For the text-containing cell, return its midpoint in (X, Y) coordinate format. 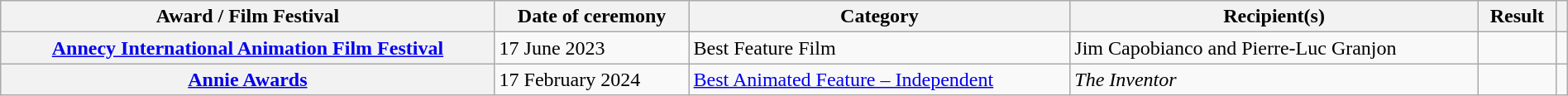
Jim Capobianco and Pierre-Luc Granjon (1274, 48)
Best Animated Feature – Independent (880, 79)
17 February 2024 (592, 79)
Result (1517, 17)
Annie Awards (248, 79)
Annecy International Animation Film Festival (248, 48)
17 June 2023 (592, 48)
Best Feature Film (880, 48)
Category (880, 17)
The Inventor (1274, 79)
Award / Film Festival (248, 17)
Date of ceremony (592, 17)
Recipient(s) (1274, 17)
